Output the [x, y] coordinate of the center of the cell containing the given text.  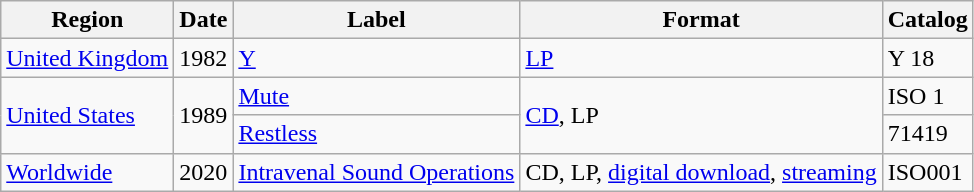
1989 [204, 115]
Region [88, 20]
Restless [376, 134]
71419 [928, 134]
Worldwide [88, 172]
Format [701, 20]
ISO 1 [928, 96]
2020 [204, 172]
United States [88, 115]
CD, LP, digital download, streaming [701, 172]
Intravenal Sound Operations [376, 172]
Mute [376, 96]
Y 18 [928, 58]
United Kingdom [88, 58]
Y [376, 58]
ISO001 [928, 172]
Date [204, 20]
Catalog [928, 20]
LP [701, 58]
Label [376, 20]
CD, LP [701, 115]
1982 [204, 58]
